From the cell containing the given text, extract its center point as [x, y] coordinate. 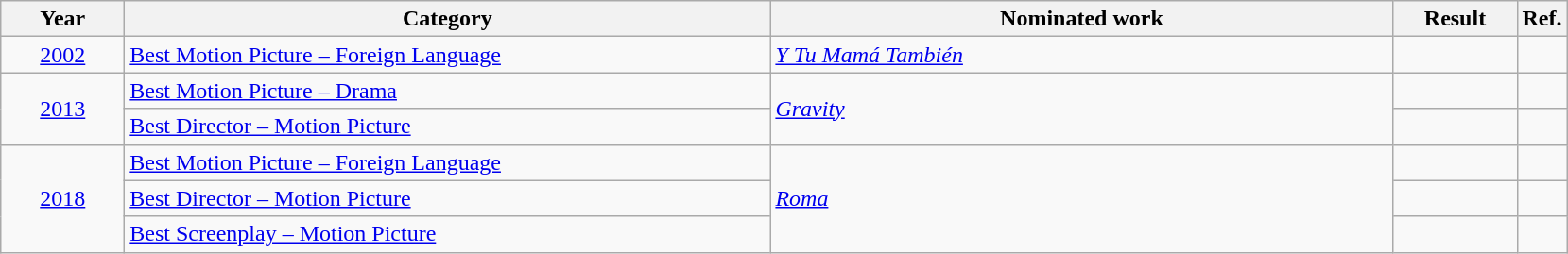
Best Screenplay – Motion Picture [448, 234]
Y Tu Mamá También [1081, 55]
Gravity [1081, 109]
Result [1456, 19]
2013 [62, 109]
Roma [1081, 198]
2018 [62, 198]
Best Motion Picture – Drama [448, 91]
2002 [62, 55]
Category [448, 19]
Nominated work [1081, 19]
Year [62, 19]
Ref. [1542, 19]
